Determine the (x, y) coordinate at the center of the cell enclosing the given text.  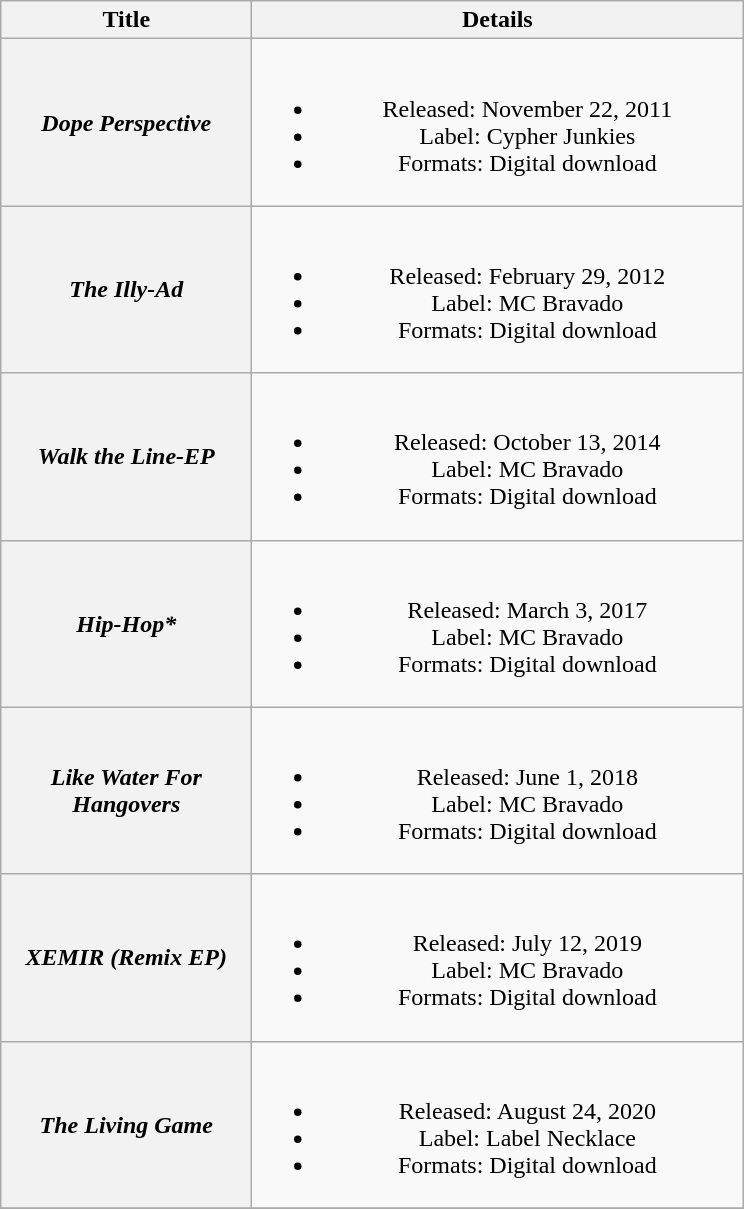
Released: February 29, 2012Label: MC BravadoFormats: Digital download (498, 290)
Released: August 24, 2020Label: Label NecklaceFormats: Digital download (498, 1124)
The Living Game (126, 1124)
The Illy-Ad (126, 290)
Released: March 3, 2017Label: MC BravadoFormats: Digital download (498, 624)
Details (498, 20)
Released: June 1, 2018Label: MC BravadoFormats: Digital download (498, 790)
Dope Perspective (126, 122)
XEMIR (Remix EP) (126, 958)
Title (126, 20)
Hip-Hop* (126, 624)
Released: July 12, 2019Label: MC BravadoFormats: Digital download (498, 958)
Released: October 13, 2014Label: MC BravadoFormats: Digital download (498, 456)
Walk the Line-EP (126, 456)
Like Water For Hangovers (126, 790)
Released: November 22, 2011Label: Cypher JunkiesFormats: Digital download (498, 122)
